Scan for the cell matching the given text and deliver its [X, Y] coordinate at center. 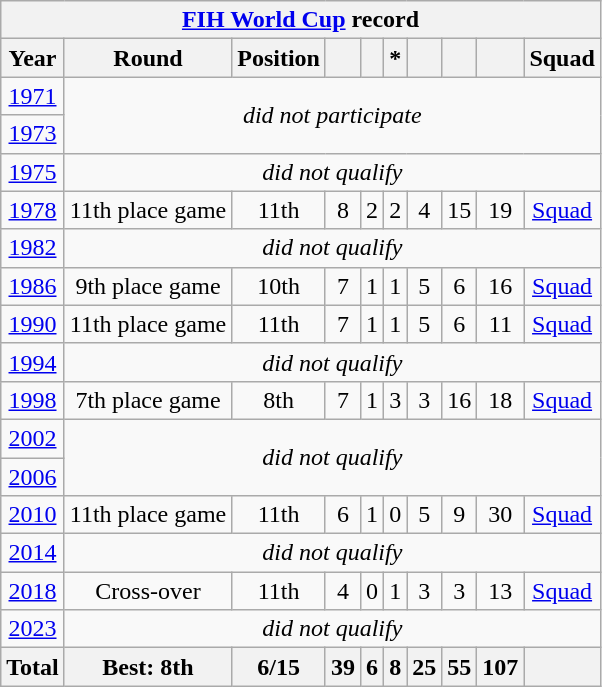
* [396, 58]
8th [279, 400]
2010 [33, 515]
1975 [33, 172]
2023 [33, 629]
107 [500, 667]
Year [33, 58]
9 [460, 515]
Cross-over [148, 591]
Best: 8th [148, 667]
1990 [33, 324]
25 [424, 667]
Position [279, 58]
did not participate [332, 115]
1978 [33, 210]
1971 [33, 96]
2002 [33, 438]
1986 [33, 286]
30 [500, 515]
13 [500, 591]
Round [148, 58]
2006 [33, 477]
39 [342, 667]
18 [500, 400]
55 [460, 667]
9th place game [148, 286]
2014 [33, 553]
19 [500, 210]
11 [500, 324]
Total [33, 667]
1982 [33, 248]
10th [279, 286]
2018 [33, 591]
1973 [33, 134]
FIH World Cup record [301, 20]
6/15 [279, 667]
15 [460, 210]
1998 [33, 400]
1994 [33, 362]
7th place game [148, 400]
